Output the (x, y) coordinate of the center of the cell containing the given text.  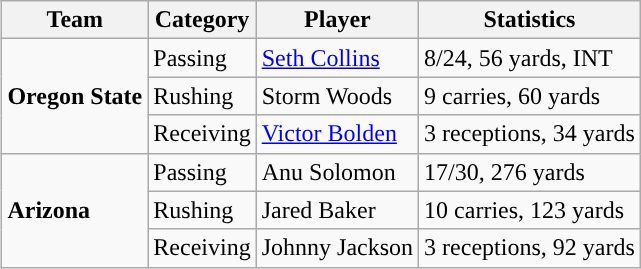
Team (75, 20)
9 carries, 60 yards (530, 96)
Arizona (75, 210)
Category (202, 20)
Oregon State (75, 96)
Victor Bolden (337, 134)
Player (337, 20)
Johnny Jackson (337, 248)
10 carries, 123 yards (530, 210)
3 receptions, 92 yards (530, 248)
Jared Baker (337, 210)
8/24, 56 yards, INT (530, 58)
3 receptions, 34 yards (530, 134)
17/30, 276 yards (530, 172)
Anu Solomon (337, 172)
Storm Woods (337, 96)
Seth Collins (337, 58)
Statistics (530, 20)
